Return (X, Y) of the center of cell containing provided text 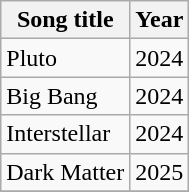
Year (160, 20)
Song title (66, 20)
Dark Matter (66, 172)
Interstellar (66, 134)
2025 (160, 172)
Pluto (66, 58)
Big Bang (66, 96)
